Output the [x, y] coordinate of the center of the cell containing the given text.  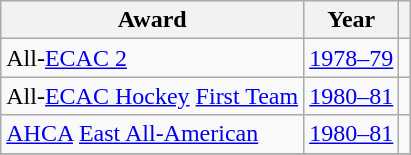
Year [352, 20]
Award [152, 20]
All-ECAC 2 [152, 58]
All-ECAC Hockey First Team [152, 96]
AHCA East All-American [152, 134]
1978–79 [352, 58]
